Return the (X, Y) coordinate for the center point of the cell that contains the specified text.  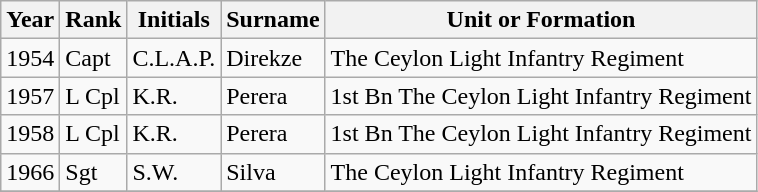
Capt (94, 58)
1957 (30, 96)
Sgt (94, 172)
1958 (30, 134)
Surname (273, 20)
Initials (174, 20)
S.W. (174, 172)
Unit or Formation (541, 20)
Direkze (273, 58)
C.L.A.P. (174, 58)
Rank (94, 20)
Year (30, 20)
1966 (30, 172)
Silva (273, 172)
1954 (30, 58)
